For the text-containing cell, return its midpoint in (X, Y) coordinate format. 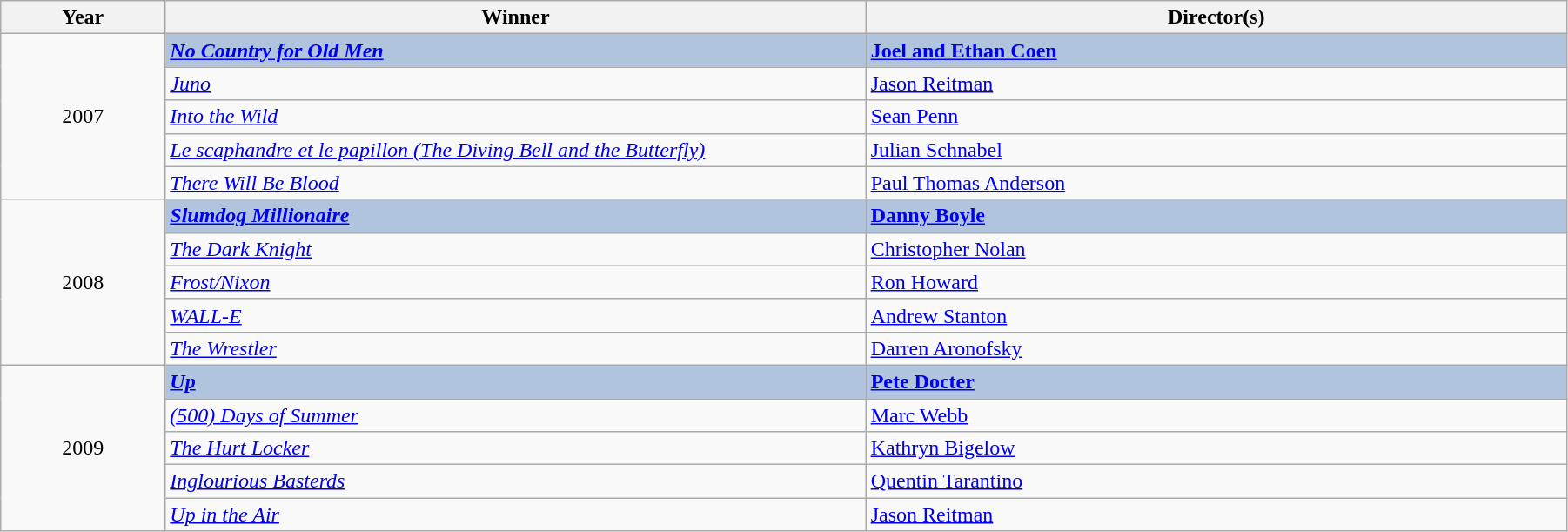
2007 (84, 117)
Pete Docter (1216, 381)
Inglourious Basterds (515, 481)
Marc Webb (1216, 415)
Director(s) (1216, 17)
WALL-E (515, 315)
No Country for Old Men (515, 51)
2009 (84, 448)
Julian Schnabel (1216, 150)
Frost/Nixon (515, 282)
Year (84, 17)
The Wrestler (515, 348)
Paul Thomas Anderson (1216, 183)
Winner (515, 17)
Juno (515, 84)
Slumdog Millionaire (515, 216)
Up in the Air (515, 515)
Quentin Tarantino (1216, 481)
Christopher Nolan (1216, 249)
2008 (84, 282)
Danny Boyle (1216, 216)
The Dark Knight (515, 249)
Darren Aronofsky (1216, 348)
Andrew Stanton (1216, 315)
Ron Howard (1216, 282)
Kathryn Bigelow (1216, 448)
The Hurt Locker (515, 448)
Joel and Ethan Coen (1216, 51)
Sean Penn (1216, 117)
There Will Be Blood (515, 183)
Into the Wild (515, 117)
Up (515, 381)
(500) Days of Summer (515, 415)
Le scaphandre et le papillon (The Diving Bell and the Butterfly) (515, 150)
